Return the [X, Y] coordinate for the center point of the cell that contains the specified text.  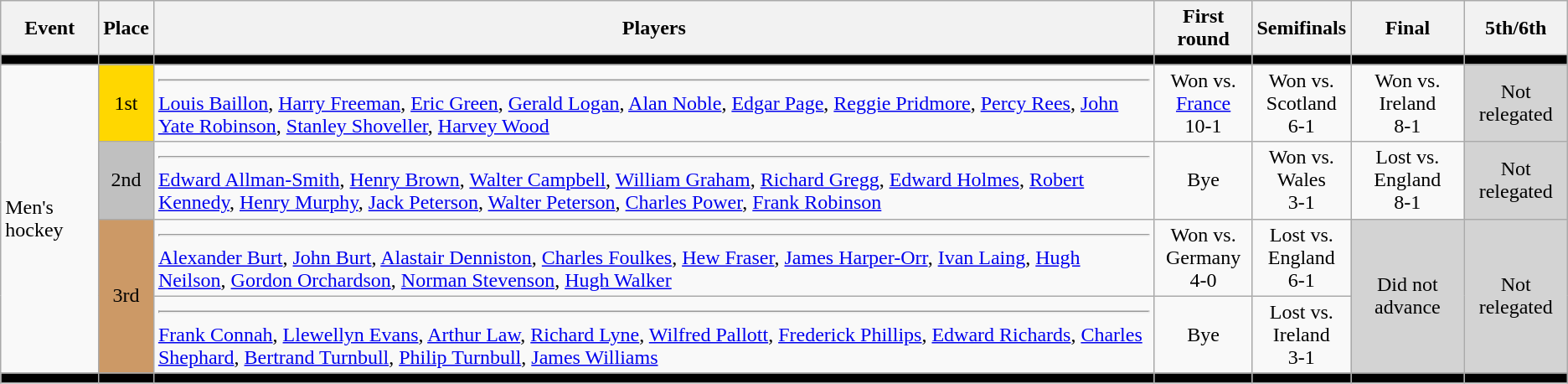
Won vs. Germany 4-0 [1203, 257]
Place [126, 29]
3rd [126, 296]
Won vs. Scotland 6-1 [1302, 103]
Event [50, 29]
Men's hockey [50, 219]
Lost vs. England 6-1 [1302, 257]
Final [1407, 29]
Won vs. France 10-1 [1203, 103]
2nd [126, 180]
Did not advance [1407, 296]
Lost vs. Ireland 3-1 [1302, 335]
Players [653, 29]
Lost vs. England 8-1 [1407, 180]
5th/6th [1516, 29]
First round [1203, 29]
Won vs. Ireland 8-1 [1407, 103]
1st [126, 103]
Won vs. Wales 3-1 [1302, 180]
Semifinals [1302, 29]
